Output the [x, y] coordinate of the center of the cell containing the given text.  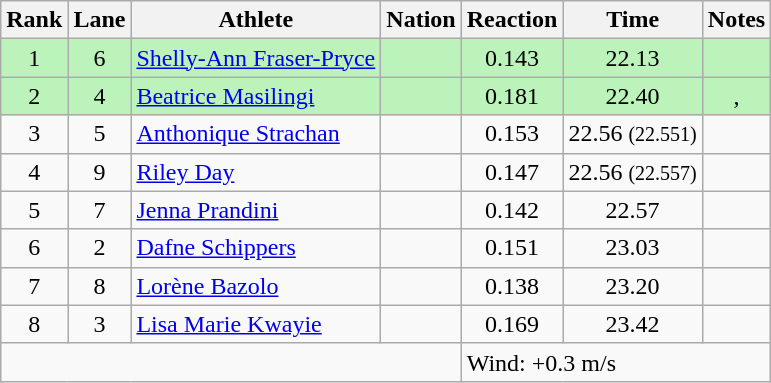
Lorène Bazolo [256, 286]
Rank [34, 20]
23.20 [632, 286]
Time [632, 20]
Lane [100, 20]
22.40 [632, 96]
0.147 [512, 172]
Lisa Marie Kwayie [256, 324]
22.56 (22.551) [632, 134]
0.143 [512, 58]
23.03 [632, 248]
Riley Day [256, 172]
0.151 [512, 248]
22.56 (22.557) [632, 172]
, [736, 96]
Athlete [256, 20]
Wind: +0.3 m/s [616, 362]
Dafne Schippers [256, 248]
9 [100, 172]
Jenna Prandini [256, 210]
0.181 [512, 96]
22.13 [632, 58]
23.42 [632, 324]
Anthonique Strachan [256, 134]
1 [34, 58]
Shelly-Ann Fraser-Pryce [256, 58]
0.138 [512, 286]
0.169 [512, 324]
0.142 [512, 210]
22.57 [632, 210]
Reaction [512, 20]
Notes [736, 20]
0.153 [512, 134]
Nation [421, 20]
Beatrice Masilingi [256, 96]
